Provide the [x, y] coordinate of the cell's center where the given text is located.  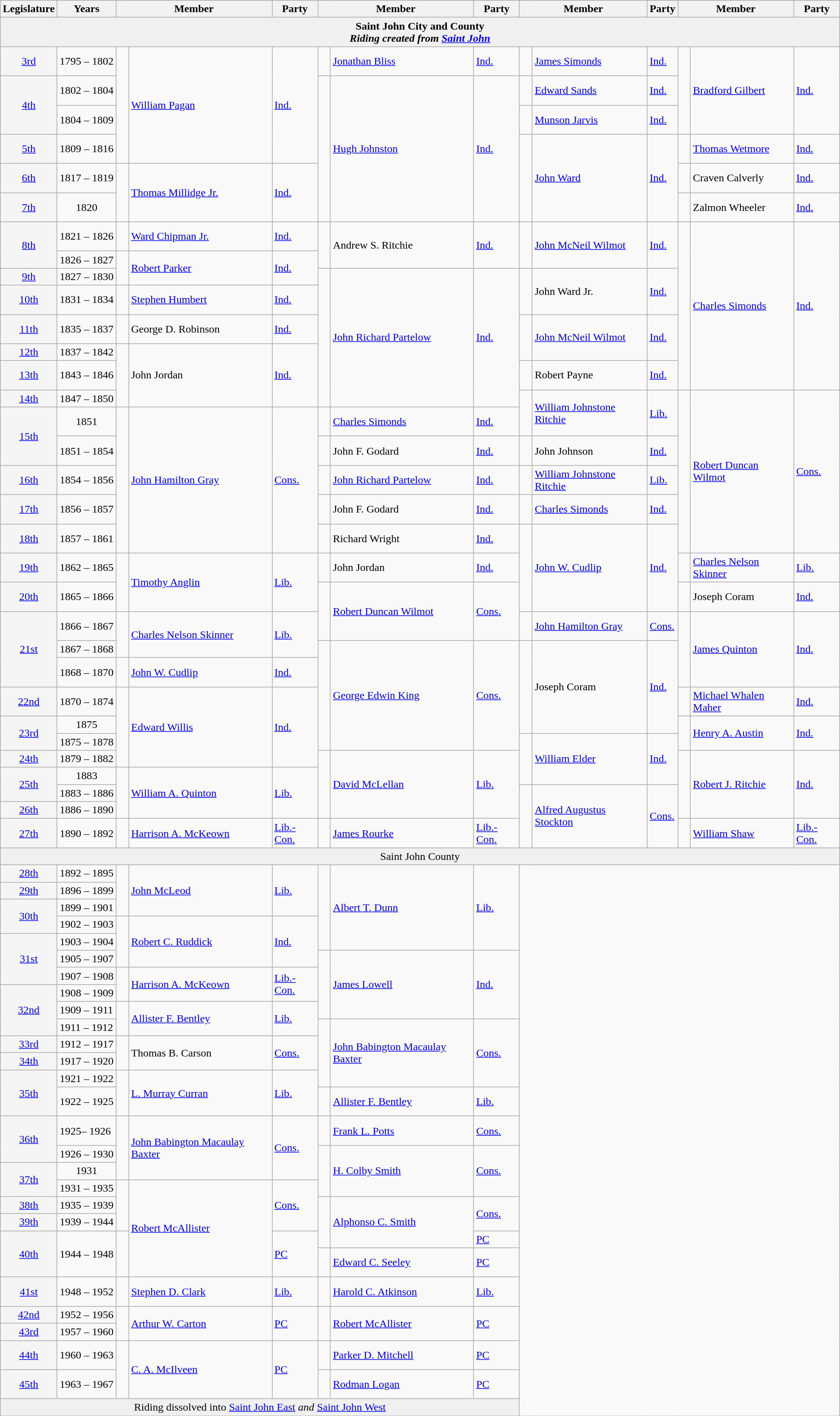
1905 – 1907 [86, 959]
32nd [29, 1010]
1817 – 1819 [86, 178]
34th [29, 1061]
1820 [86, 207]
Ward Chipman Jr. [200, 236]
6th [29, 178]
1802 – 1804 [86, 91]
John Ward Jr. [590, 291]
12th [29, 352]
1912 – 1917 [86, 1044]
24th [29, 759]
31st [29, 959]
1865 – 1866 [86, 597]
29th [29, 890]
James Rourke [402, 833]
1821 – 1826 [86, 236]
8th [29, 245]
1902 – 1903 [86, 925]
1926 – 1930 [86, 1154]
1909 – 1911 [86, 1010]
Stephen D. Clark [200, 1292]
Arthur W. Carton [200, 1323]
1957 – 1960 [86, 1332]
Thomas B. Carson [200, 1053]
1826 – 1827 [86, 259]
19th [29, 567]
3rd [29, 61]
Andrew S. Ritchie [402, 245]
1896 – 1899 [86, 890]
39th [29, 1222]
C. A. McIlveen [200, 1369]
13th [29, 375]
L. Murray Curran [200, 1093]
Edward C. Seeley [402, 1262]
William Elder [590, 759]
1809 – 1816 [86, 149]
James Simonds [590, 61]
Frank L. Potts [402, 1131]
1911 – 1912 [86, 1027]
1903 – 1904 [86, 942]
1960 – 1963 [86, 1355]
William A. Quinton [200, 793]
21st [29, 649]
33rd [29, 1044]
James Lowell [402, 984]
15th [29, 436]
Riding dissolved into Saint John East and Saint John West [260, 1407]
Edward Willis [200, 727]
28th [29, 873]
Saint John County [420, 856]
1922 – 1925 [86, 1101]
1831 – 1834 [86, 300]
1899 – 1901 [86, 907]
John Ward [590, 178]
1847 – 1850 [86, 399]
23rd [29, 733]
1827 – 1830 [86, 276]
Michael Whalen Maher [742, 701]
Parker D. Mitchell [402, 1355]
Years [86, 9]
1939 – 1944 [86, 1222]
Edward Sands [590, 91]
1866 – 1867 [86, 626]
John McLeod [200, 890]
11th [29, 329]
Albert T. Dunn [402, 907]
1851 [86, 422]
45th [29, 1384]
Legislature [29, 9]
1862 – 1865 [86, 567]
Zalmon Wheeler [742, 207]
1935 – 1939 [86, 1205]
James Quinton [742, 649]
William Pagan [200, 105]
1875 – 1878 [86, 742]
1892 – 1895 [86, 873]
1931 – 1935 [86, 1188]
7th [29, 207]
Jonathan Bliss [402, 61]
William Shaw [742, 833]
Bradford Gilbert [742, 91]
Robert C. Ruddick [200, 942]
25th [29, 785]
1921 – 1922 [86, 1078]
1907 – 1908 [86, 976]
Robert Parker [200, 268]
Hugh Johnston [402, 149]
1837 – 1842 [86, 352]
38th [29, 1205]
1952 – 1956 [86, 1315]
Harold C. Atkinson [402, 1292]
18th [29, 539]
John Johnson [590, 451]
1843 – 1846 [86, 375]
35th [29, 1093]
44th [29, 1355]
Alfred Augustus Stockton [590, 816]
9th [29, 276]
Stephen Humbert [200, 300]
36th [29, 1139]
1883 [86, 776]
Henry A. Austin [742, 733]
4th [29, 105]
Timothy Anglin [200, 582]
1857 – 1861 [86, 539]
1925– 1926 [86, 1131]
H. Colby Smith [402, 1171]
Rodman Logan [402, 1384]
Robert J. Ritchie [742, 785]
1835 – 1837 [86, 329]
1856 – 1857 [86, 509]
1870 – 1874 [86, 701]
Saint John City and CountyRiding created from Saint John [420, 32]
1879 – 1882 [86, 759]
1908 – 1909 [86, 993]
1890 – 1892 [86, 833]
5th [29, 149]
Alphonso C. Smith [402, 1222]
20th [29, 597]
1948 – 1952 [86, 1292]
1804 – 1809 [86, 119]
1867 – 1868 [86, 649]
1875 [86, 724]
41st [29, 1292]
17th [29, 509]
George D. Robinson [200, 329]
1963 – 1967 [86, 1384]
1944 – 1948 [86, 1254]
Thomas Millidge Jr. [200, 193]
Richard Wright [402, 539]
14th [29, 399]
16th [29, 480]
1886 – 1890 [86, 810]
27th [29, 833]
Robert Payne [590, 375]
Munson Jarvis [590, 119]
1931 [86, 1171]
1795 – 1802 [86, 61]
26th [29, 810]
37th [29, 1179]
10th [29, 300]
Craven Calverly [742, 178]
David McLellan [402, 785]
22nd [29, 701]
40th [29, 1254]
42nd [29, 1315]
George Edwin King [402, 695]
1917 – 1920 [86, 1061]
1883 – 1886 [86, 793]
1854 – 1856 [86, 480]
1851 – 1854 [86, 451]
1868 – 1870 [86, 672]
43rd [29, 1332]
Thomas Wetmore [742, 149]
30th [29, 916]
